For the text-containing cell, return its midpoint in [X, Y] coordinate format. 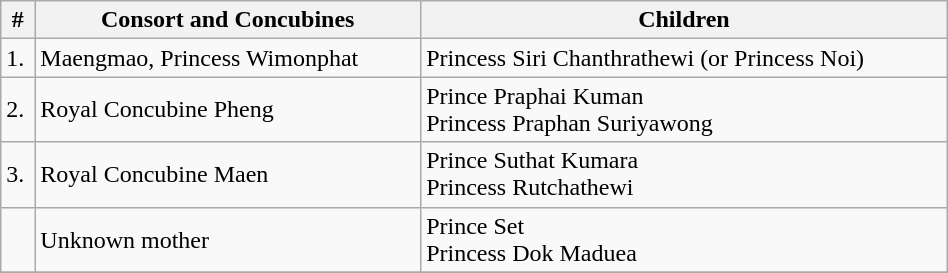
# [18, 20]
3. [18, 174]
Prince Praphai KumanPrincess Praphan Suriyawong [684, 110]
Consort and Concubines [228, 20]
Unknown mother [228, 240]
1. [18, 58]
Royal Concubine Maen [228, 174]
Princess Siri Chanthrathewi (or Princess Noi) [684, 58]
Prince Suthat KumaraPrincess Rutchathewi [684, 174]
Maengmao, Princess Wimonphat [228, 58]
Children [684, 20]
2. [18, 110]
Prince SetPrincess Dok Maduea [684, 240]
Royal Concubine Pheng [228, 110]
